Detect which cell encompasses the target text, then output its [X, Y] center coordinate. 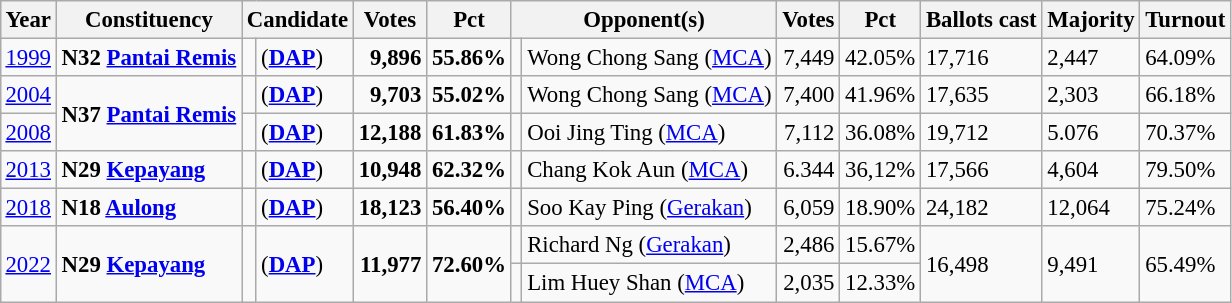
56.40% [470, 208]
2004 [28, 95]
1999 [28, 57]
12,064 [1091, 208]
2,486 [808, 245]
Ballots cast [982, 20]
55.86% [470, 57]
79.50% [1186, 170]
9,491 [1091, 264]
9,896 [390, 57]
70.37% [1186, 133]
12.33% [880, 283]
Majority [1091, 20]
Year [28, 20]
Richard Ng (Gerakan) [650, 245]
N37 Pantai Remis [148, 114]
Constituency [148, 20]
55.02% [470, 95]
24,182 [982, 208]
62.32% [470, 170]
17,716 [982, 57]
2,303 [1091, 95]
61.83% [470, 133]
Ooi Jing Ting (MCA) [650, 133]
2,447 [1091, 57]
12,188 [390, 133]
17,635 [982, 95]
6.344 [808, 170]
2018 [28, 208]
75.24% [1186, 208]
2,035 [808, 283]
72.60% [470, 264]
36,12% [880, 170]
42.05% [880, 57]
Soo Kay Ping (Gerakan) [650, 208]
36.08% [880, 133]
Turnout [1186, 20]
16,498 [982, 264]
6,059 [808, 208]
19,712 [982, 133]
41.96% [880, 95]
18.90% [880, 208]
Chang Kok Aun (MCA) [650, 170]
10,948 [390, 170]
65.49% [1186, 264]
Candidate [298, 20]
N32 Pantai Remis [148, 57]
7,112 [808, 133]
9,703 [390, 95]
18,123 [390, 208]
7,400 [808, 95]
15.67% [880, 245]
64.09% [1186, 57]
66.18% [1186, 95]
Lim Huey Shan (MCA) [650, 283]
5.076 [1091, 133]
17,566 [982, 170]
N18 Aulong [148, 208]
2008 [28, 133]
7,449 [808, 57]
Opponent(s) [644, 20]
2022 [28, 264]
11,977 [390, 264]
4,604 [1091, 170]
2013 [28, 170]
